Detect which cell encompasses the target text, then output its [X, Y] center coordinate. 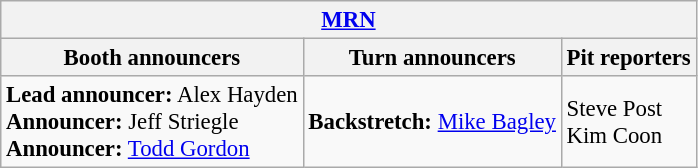
Lead announcer: Alex HaydenAnnouncer: Jeff StriegleAnnouncer: Todd Gordon [152, 122]
Steve PostKim Coon [628, 122]
Booth announcers [152, 58]
Backstretch: Mike Bagley [432, 122]
Turn announcers [432, 58]
MRN [348, 20]
Pit reporters [628, 58]
